Provide the [X, Y] coordinate of the cell's center where the given text is located.  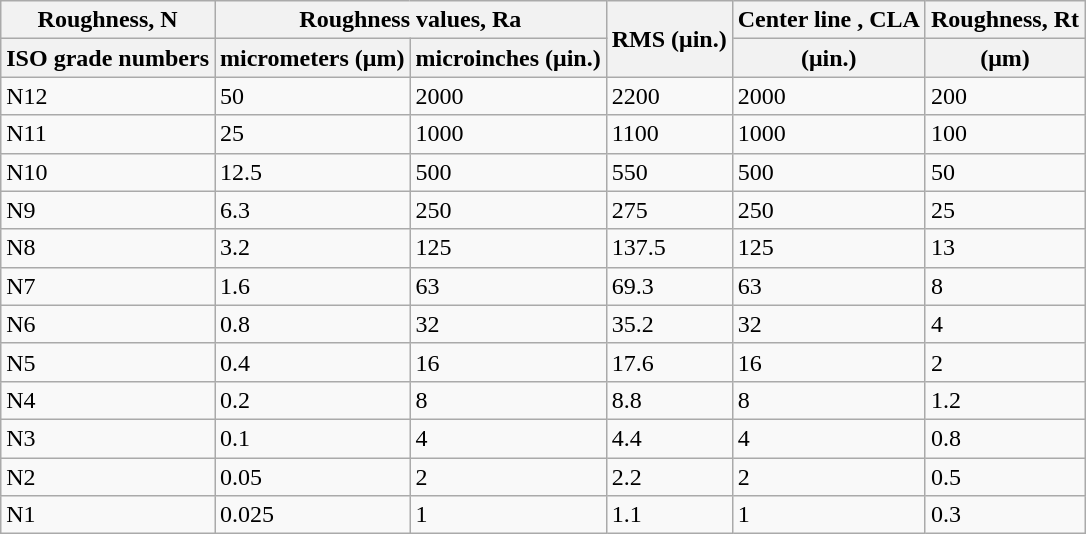
4.4 [669, 438]
N10 [108, 172]
8.8 [669, 400]
1.2 [1004, 400]
0.1 [312, 438]
6.3 [312, 210]
0.2 [312, 400]
Center line , CLA [828, 20]
N9 [108, 210]
100 [1004, 134]
69.3 [669, 286]
3.2 [312, 248]
N12 [108, 96]
N7 [108, 286]
Roughness, Rt [1004, 20]
2.2 [669, 477]
ISO grade numbers [108, 58]
275 [669, 210]
2200 [669, 96]
(μm) [1004, 58]
1100 [669, 134]
137.5 [669, 248]
RMS (μin.) [669, 39]
N1 [108, 515]
0.4 [312, 362]
(μin.) [828, 58]
N8 [108, 248]
0.3 [1004, 515]
0.05 [312, 477]
Roughness values, Ra [410, 20]
17.6 [669, 362]
0.025 [312, 515]
microinches (μin.) [508, 58]
550 [669, 172]
N5 [108, 362]
N6 [108, 324]
200 [1004, 96]
1.6 [312, 286]
micrometers (μm) [312, 58]
N4 [108, 400]
N11 [108, 134]
Roughness, N [108, 20]
N3 [108, 438]
1.1 [669, 515]
N2 [108, 477]
13 [1004, 248]
0.5 [1004, 477]
35.2 [669, 324]
12.5 [312, 172]
